Determine the [x, y] coordinate at the center of the cell enclosing the given text.  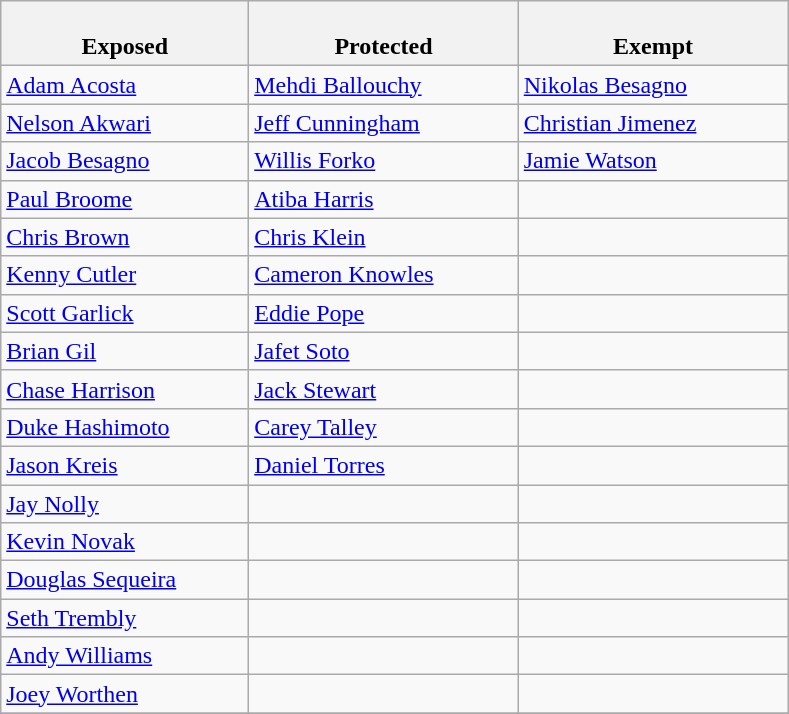
Chris Klein [384, 237]
Daniel Torres [384, 465]
Jacob Besagno [125, 161]
Nelson Akwari [125, 123]
Kenny Cutler [125, 275]
Joey Worthen [125, 694]
Cameron Knowles [384, 275]
Kevin Novak [125, 542]
Scott Garlick [125, 313]
Nikolas Besagno [653, 85]
Carey Talley [384, 427]
Eddie Pope [384, 313]
Atiba Harris [384, 199]
Jay Nolly [125, 503]
Chase Harrison [125, 389]
Christian Jimenez [653, 123]
Jamie Watson [653, 161]
Chris Brown [125, 237]
Jack Stewart [384, 389]
Mehdi Ballouchy [384, 85]
Protected [384, 34]
Jason Kreis [125, 465]
Seth Trembly [125, 618]
Adam Acosta [125, 85]
Duke Hashimoto [125, 427]
Jafet Soto [384, 351]
Paul Broome [125, 199]
Andy Williams [125, 656]
Exempt [653, 34]
Douglas Sequeira [125, 580]
Exposed [125, 34]
Brian Gil [125, 351]
Willis Forko [384, 161]
Jeff Cunningham [384, 123]
